Pinpoint the cell where the given text exists, returning its (x, y) midpoint coordinate. 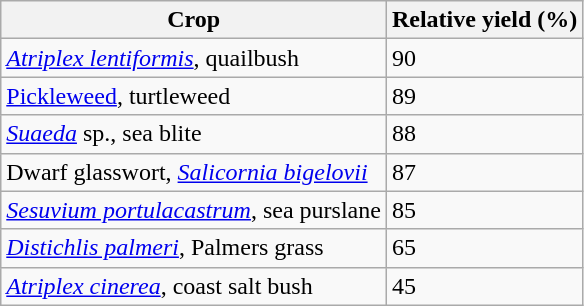
Distichlis palmeri, Palmers grass (194, 248)
Suaeda sp., sea blite (194, 134)
89 (484, 96)
88 (484, 134)
85 (484, 210)
Relative yield (%) (484, 20)
90 (484, 58)
Crop (194, 20)
65 (484, 248)
45 (484, 286)
Atriplex cinerea, coast salt bush (194, 286)
Dwarf glasswort, Salicornia bigelovii (194, 172)
87 (484, 172)
Pickleweed, turtleweed (194, 96)
Atriplex lentiformis, quailbush (194, 58)
Sesuvium portulacastrum, sea purslane (194, 210)
